Locate the cell with the specified text and output its (X, Y) center coordinate. 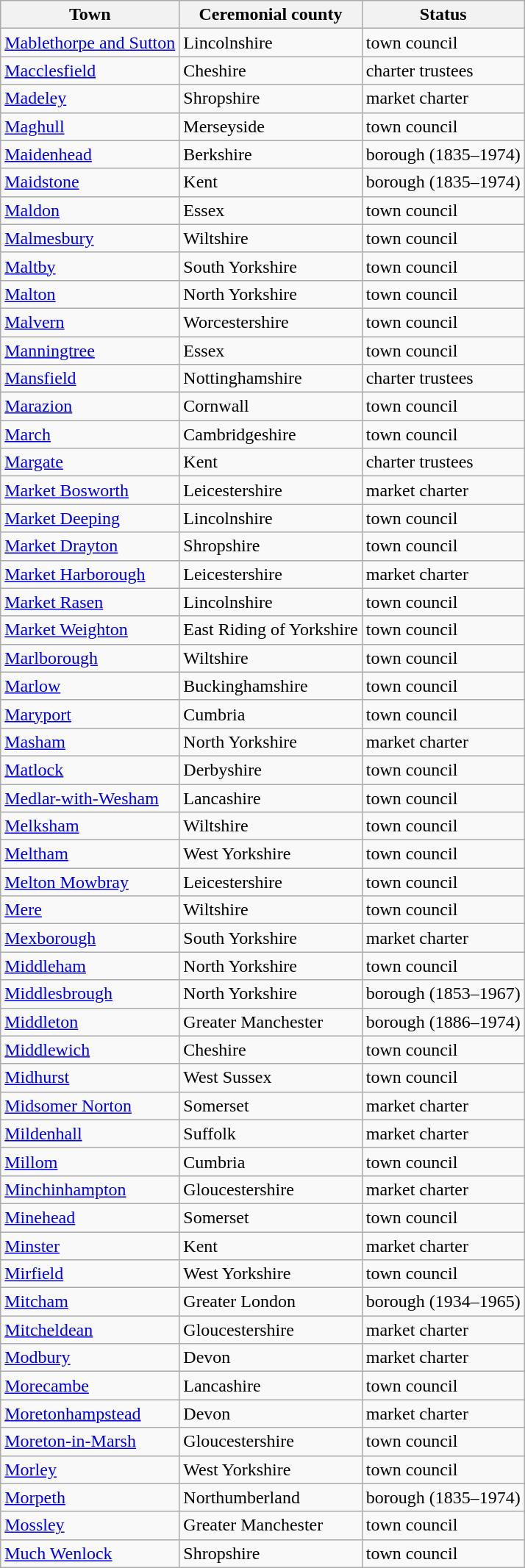
West Sussex (271, 1078)
Macclesfield (90, 71)
Marlborough (90, 658)
Malvern (90, 322)
Market Bosworth (90, 490)
Berkshire (271, 154)
Mansfield (90, 379)
Mirfield (90, 1274)
Maghull (90, 126)
Mossley (90, 1525)
Middleham (90, 966)
Malton (90, 294)
Margate (90, 462)
Morecambe (90, 1386)
Madeley (90, 99)
Merseyside (271, 126)
Cambridgeshire (271, 434)
East Riding of Yorkshire (271, 630)
Medlar-with-Wesham (90, 798)
Minchinhampton (90, 1189)
Middleton (90, 1022)
Nottinghamshire (271, 379)
Mere (90, 910)
borough (1886–1974) (443, 1022)
Suffolk (271, 1134)
Market Harborough (90, 574)
Mitcham (90, 1302)
Moreton-in-Marsh (90, 1442)
Midsomer Norton (90, 1106)
Greater London (271, 1302)
Modbury (90, 1358)
Buckinghamshire (271, 686)
Derbyshire (271, 770)
Minster (90, 1246)
Maidstone (90, 182)
Malmesbury (90, 238)
Middlesbrough (90, 994)
Minehead (90, 1217)
Status (443, 15)
Manningtree (90, 351)
Much Wenlock (90, 1553)
Mablethorpe and Sutton (90, 43)
Ceremonial county (271, 15)
Mildenhall (90, 1134)
Marazion (90, 407)
Market Rasen (90, 602)
Matlock (90, 770)
Melksham (90, 826)
borough (1934–1965) (443, 1302)
Maldon (90, 210)
Cornwall (271, 407)
Melton Mowbray (90, 882)
Market Drayton (90, 546)
Millom (90, 1161)
Marlow (90, 686)
Masham (90, 742)
March (90, 434)
Mexborough (90, 938)
Midhurst (90, 1078)
Maryport (90, 714)
Maidenhead (90, 154)
Town (90, 15)
borough (1853–1967) (443, 994)
Morley (90, 1469)
Meltham (90, 854)
Morpeth (90, 1497)
Worcestershire (271, 322)
Northumberland (271, 1497)
Market Deeping (90, 518)
Middlewich (90, 1050)
Maltby (90, 266)
Market Weighton (90, 630)
Mitcheldean (90, 1330)
Moretonhampstead (90, 1414)
